Output the [x, y] coordinate of the center of the cell containing the given text.  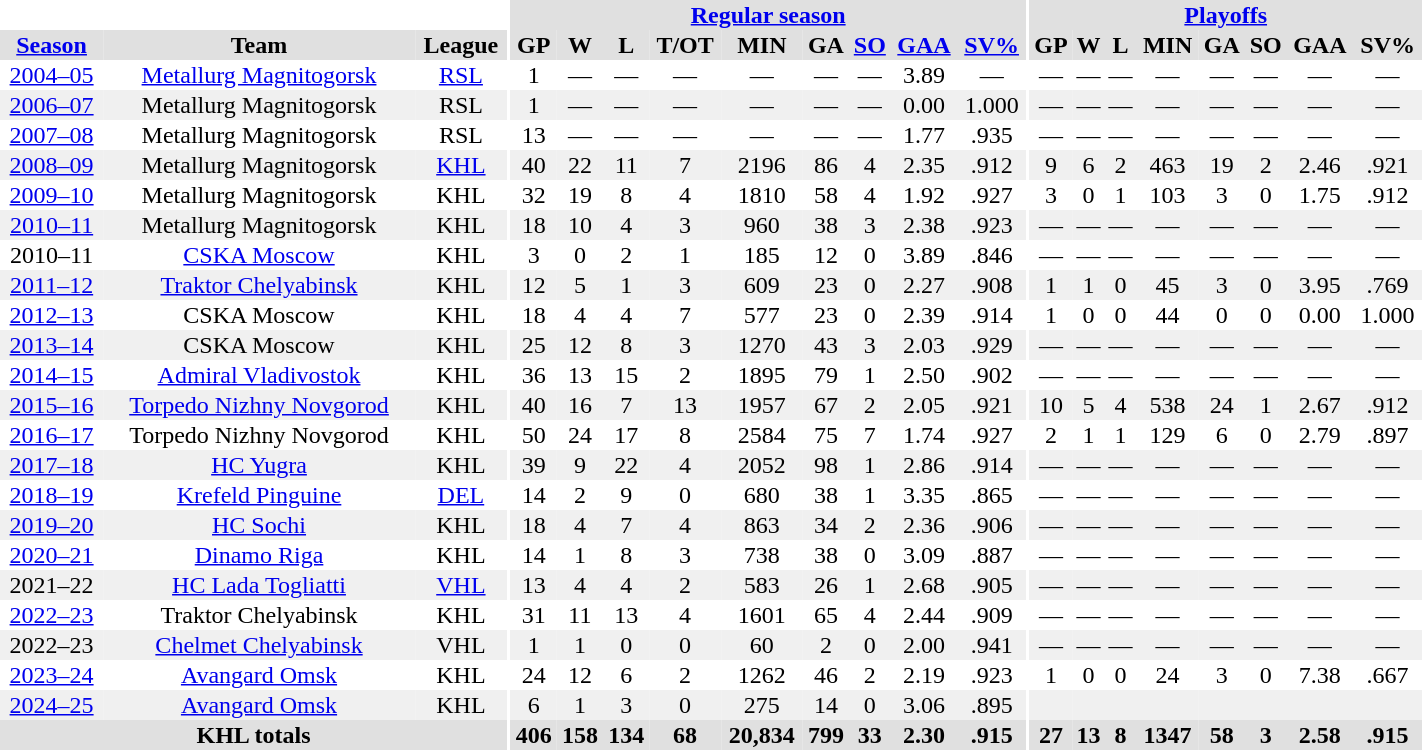
44 [1168, 315]
Regular season [768, 15]
799 [826, 735]
.906 [991, 525]
3.35 [924, 495]
2016–17 [52, 435]
98 [826, 465]
680 [762, 495]
538 [1168, 405]
43 [826, 345]
2.00 [924, 645]
39 [534, 465]
2006–07 [52, 105]
1.75 [1320, 195]
2.27 [924, 285]
.908 [991, 285]
2020–21 [52, 555]
2008–09 [52, 165]
34 [826, 525]
60 [762, 645]
17 [626, 435]
2018–19 [52, 495]
.667 [1388, 675]
HC Sochi [259, 525]
185 [762, 255]
609 [762, 285]
2.39 [924, 315]
2.35 [924, 165]
2.05 [924, 405]
36 [534, 375]
46 [826, 675]
Chelmet Chelyabinsk [259, 645]
1601 [762, 615]
1262 [762, 675]
3.06 [924, 705]
3.09 [924, 555]
2196 [762, 165]
.865 [991, 495]
45 [1168, 285]
1957 [762, 405]
2019–20 [52, 525]
.846 [991, 255]
79 [826, 375]
738 [762, 555]
2004–05 [52, 75]
.769 [1388, 285]
3.95 [1320, 285]
2011–12 [52, 285]
960 [762, 225]
2.79 [1320, 435]
.929 [991, 345]
75 [826, 435]
T/OT [685, 45]
.935 [991, 135]
20,834 [762, 735]
86 [826, 165]
50 [534, 435]
16 [580, 405]
2.50 [924, 375]
2.44 [924, 615]
2.38 [924, 225]
.897 [1388, 435]
583 [762, 585]
2007–08 [52, 135]
1895 [762, 375]
2.58 [1320, 735]
2015–16 [52, 405]
2.03 [924, 345]
31 [534, 615]
2.67 [1320, 405]
275 [762, 705]
2012–13 [52, 315]
25 [534, 345]
577 [762, 315]
2021–22 [52, 585]
HC Yugra [259, 465]
DEL [461, 495]
2.68 [924, 585]
2.19 [924, 675]
2013–14 [52, 345]
Season [52, 45]
1.77 [924, 135]
68 [685, 735]
103 [1168, 195]
33 [870, 735]
2.30 [924, 735]
1270 [762, 345]
Krefeld Pinguine [259, 495]
1810 [762, 195]
2.86 [924, 465]
2014–15 [52, 375]
2024–25 [52, 705]
1.92 [924, 195]
32 [534, 195]
.909 [991, 615]
158 [580, 735]
129 [1168, 435]
2.46 [1320, 165]
134 [626, 735]
15 [626, 375]
HC Lada Togliatti [259, 585]
67 [826, 405]
65 [826, 615]
Admiral Vladivostok [259, 375]
863 [762, 525]
2017–18 [52, 465]
2009–10 [52, 195]
2023–24 [52, 675]
.941 [991, 645]
463 [1168, 165]
Dinamo Riga [259, 555]
26 [826, 585]
Team [259, 45]
League [461, 45]
.902 [991, 375]
406 [534, 735]
1347 [1168, 735]
2584 [762, 435]
.895 [991, 705]
KHL totals [254, 735]
2052 [762, 465]
7.38 [1320, 675]
.905 [991, 585]
1.74 [924, 435]
2.36 [924, 525]
27 [1050, 735]
Playoffs [1226, 15]
.887 [991, 555]
